Extract the [X, Y] coordinate from the center of the cell holding the provided text.  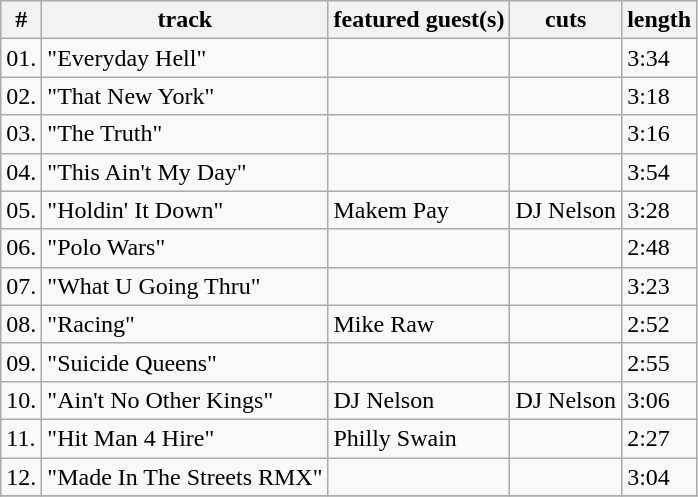
3:16 [660, 134]
"What U Going Thru" [185, 286]
"Racing" [185, 324]
3:23 [660, 286]
"The Truth" [185, 134]
Mike Raw [419, 324]
cuts [566, 20]
2:48 [660, 248]
3:34 [660, 58]
Makem Pay [419, 210]
2:27 [660, 438]
10. [22, 400]
3:54 [660, 172]
12. [22, 477]
07. [22, 286]
11. [22, 438]
"Holdin' It Down" [185, 210]
08. [22, 324]
"This Ain't My Day" [185, 172]
"Polo Wars" [185, 248]
"Made In The Streets RMX" [185, 477]
09. [22, 362]
3:06 [660, 400]
06. [22, 248]
"Hit Man 4 Hire" [185, 438]
track [185, 20]
"That New York" [185, 96]
"Ain't No Other Kings" [185, 400]
Philly Swain [419, 438]
2:55 [660, 362]
featured guest(s) [419, 20]
2:52 [660, 324]
02. [22, 96]
3:18 [660, 96]
04. [22, 172]
"Everyday Hell" [185, 58]
length [660, 20]
3:04 [660, 477]
# [22, 20]
01. [22, 58]
"Suicide Queens" [185, 362]
3:28 [660, 210]
05. [22, 210]
03. [22, 134]
